Output the (x, y) coordinate of the center of the cell containing the given text.  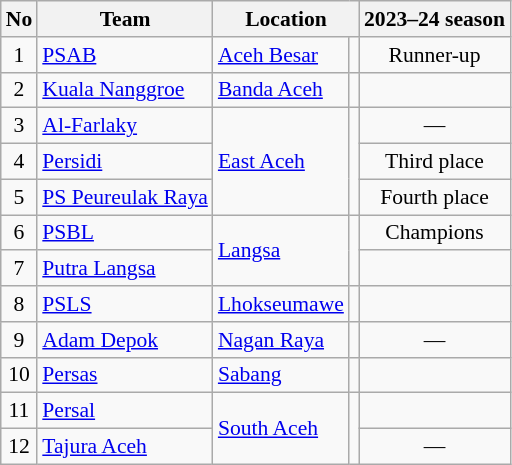
Persal (125, 411)
2023–24 season (434, 19)
PSLS (125, 304)
Persidi (125, 162)
PSAB (125, 55)
Adam Depok (125, 340)
Kuala Nanggroe (125, 90)
Champions (434, 233)
Sabang (281, 375)
1 (20, 55)
Fourth place (434, 197)
East Aceh (281, 162)
Putra Langsa (125, 269)
12 (20, 447)
PSBL (125, 233)
Banda Aceh (281, 90)
Nagan Raya (281, 340)
10 (20, 375)
Lhokseumawe (281, 304)
6 (20, 233)
Runner-up (434, 55)
5 (20, 197)
Team (125, 19)
4 (20, 162)
2 (20, 90)
Persas (125, 375)
8 (20, 304)
9 (20, 340)
No (20, 19)
7 (20, 269)
South Aceh (281, 428)
3 (20, 126)
Tajura Aceh (125, 447)
Third place (434, 162)
Langsa (281, 250)
11 (20, 411)
Aceh Besar (281, 55)
Al-Farlaky (125, 126)
PS Peureulak Raya (125, 197)
Location (286, 19)
